Identify which cell holds the provided text, then report its (X, Y) central coordinate. 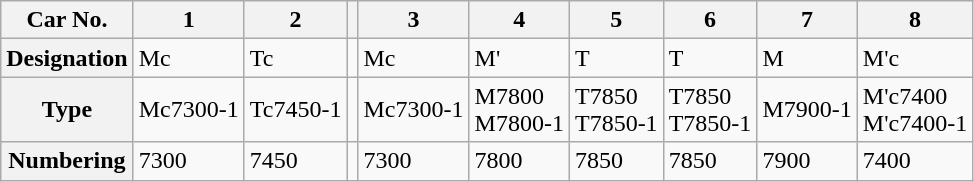
M'c (914, 58)
M' (519, 58)
7400 (914, 161)
4 (519, 20)
7800 (519, 161)
1 (188, 20)
Designation (67, 58)
M (807, 58)
7 (807, 20)
3 (414, 20)
7900 (807, 161)
2 (296, 20)
7450 (296, 161)
Tc7450-1 (296, 110)
M7900-1 (807, 110)
5 (616, 20)
6 (710, 20)
M'c7400 M'c7400-1 (914, 110)
M7800 M7800-1 (519, 110)
Numbering (67, 161)
8 (914, 20)
Tc (296, 58)
Type (67, 110)
Car No. (67, 20)
